Capture the cell that displays the provided text and extract its [X, Y] central coordinate. 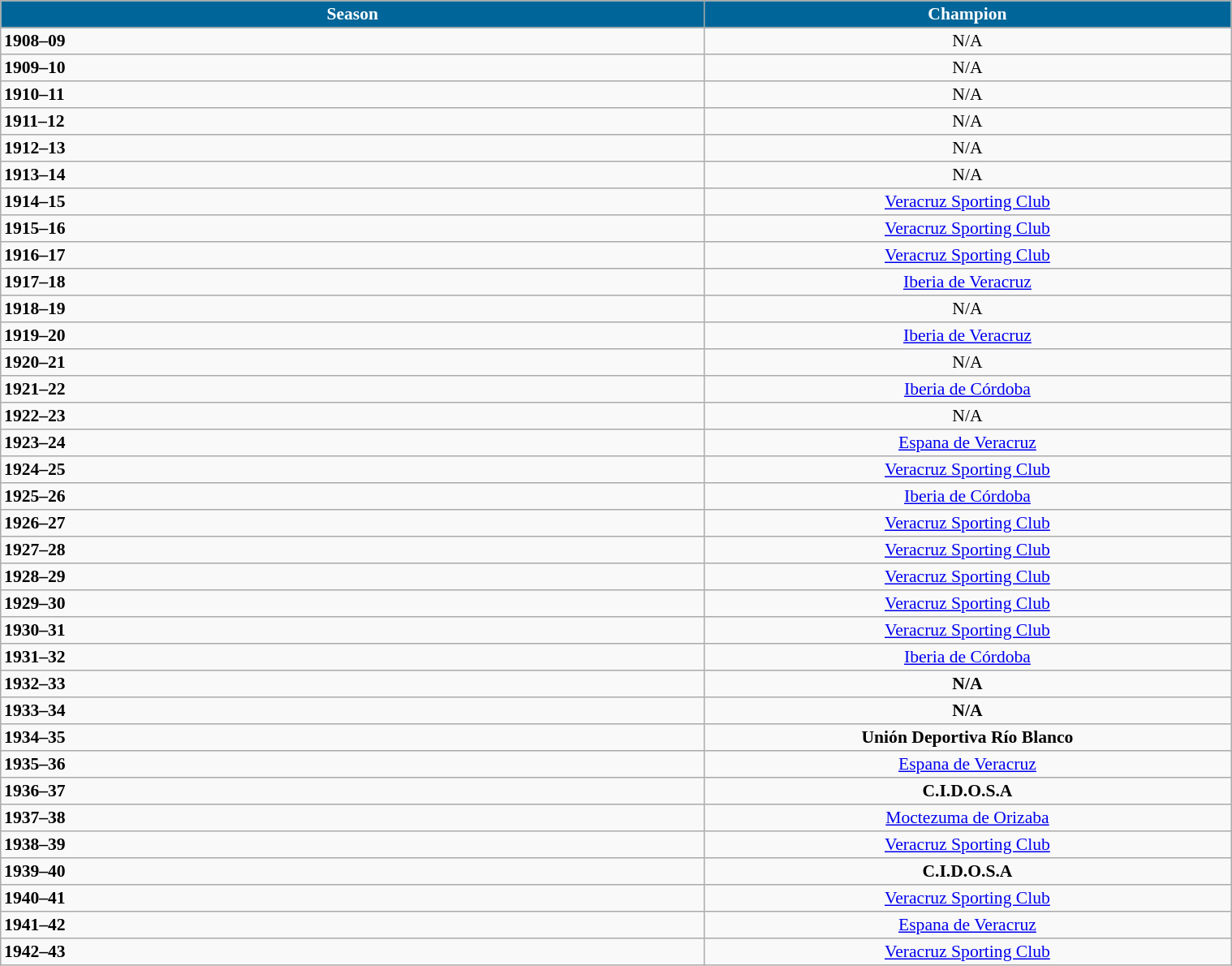
1929–30 [352, 604]
1938–39 [352, 844]
1934–35 [352, 737]
1928–29 [352, 576]
1915–16 [352, 229]
1939–40 [352, 872]
1909–10 [352, 68]
1919–20 [352, 336]
1925–26 [352, 497]
1936–37 [352, 791]
1914–15 [352, 201]
1922–23 [352, 416]
1927–28 [352, 550]
Unión Deportiva Río Blanco [967, 737]
1918–19 [352, 308]
1923–24 [352, 443]
1924–25 [352, 469]
1942–43 [352, 951]
1930–31 [352, 630]
1908–09 [352, 41]
1926–27 [352, 523]
1937–38 [352, 818]
1940–41 [352, 898]
1910–11 [352, 94]
1917–18 [352, 282]
1920–21 [352, 362]
1913–14 [352, 175]
1911–12 [352, 122]
1932–33 [352, 684]
1941–42 [352, 925]
Moctezuma de Orizaba [967, 818]
Season [352, 15]
1912–13 [352, 148]
1933–34 [352, 711]
1931–32 [352, 658]
1921–22 [352, 390]
1935–36 [352, 765]
1916–17 [352, 255]
Champion [967, 15]
